Output the [x, y] coordinate of the center of the cell containing the given text.  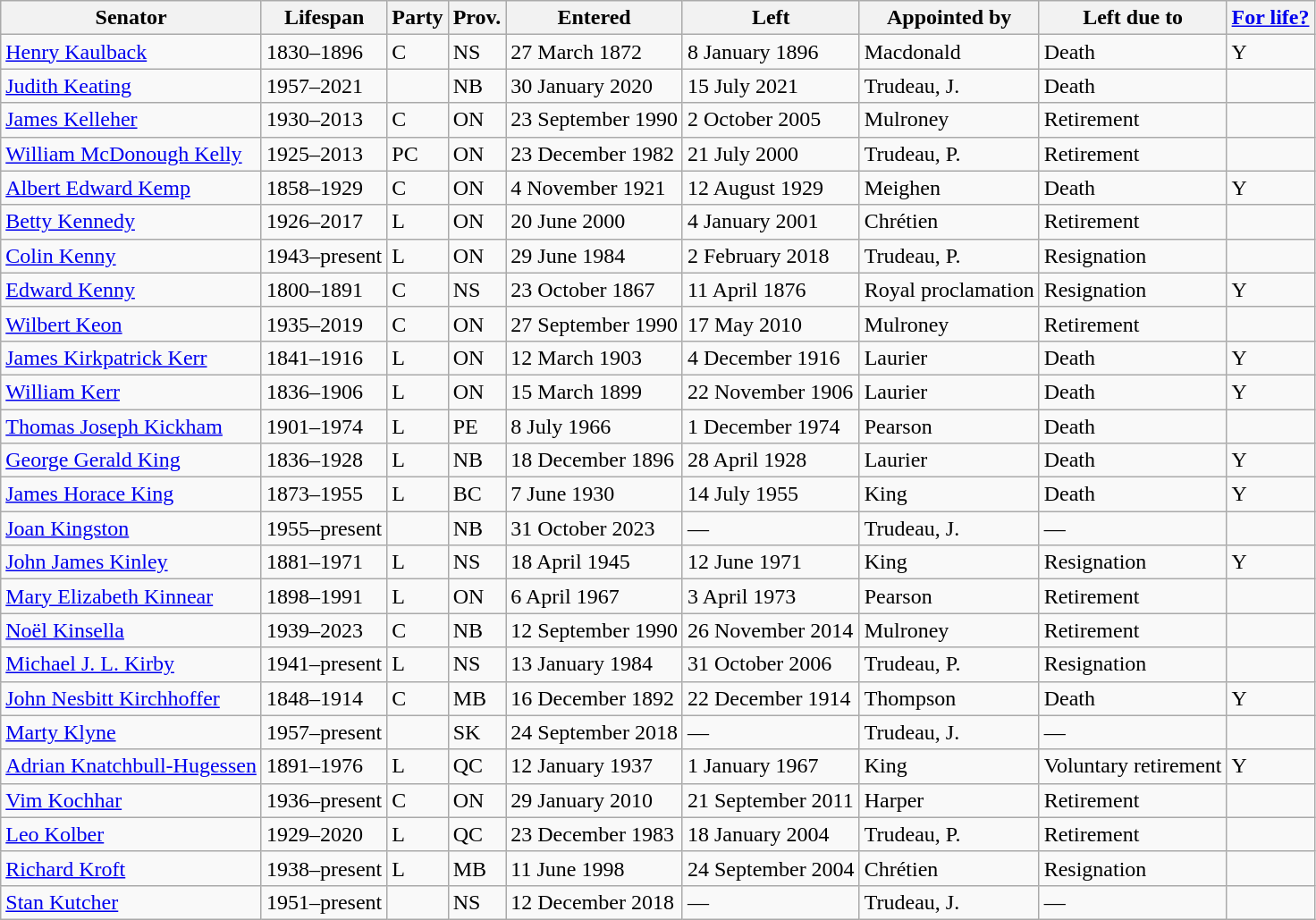
12 January 1937 [595, 766]
Judith Keating [131, 86]
23 October 1867 [595, 290]
12 December 2018 [595, 902]
1957–2021 [324, 86]
Left [771, 18]
21 September 2011 [771, 800]
27 September 1990 [595, 324]
27 March 1872 [595, 52]
James Kelleher [131, 120]
1881–1971 [324, 562]
31 October 2006 [771, 664]
3 April 1973 [771, 596]
1957–present [324, 732]
1800–1891 [324, 290]
17 May 2010 [771, 324]
23 September 1990 [595, 120]
7 June 1930 [595, 494]
15 July 2021 [771, 86]
1 January 1967 [771, 766]
Macdonald [949, 52]
BC [477, 494]
Wilbert Keon [131, 324]
Appointed by [949, 18]
1873–1955 [324, 494]
Leo Kolber [131, 834]
1936–present [324, 800]
23 December 1982 [595, 154]
13 January 1984 [595, 664]
PC [418, 154]
PE [477, 426]
18 December 1896 [595, 460]
James Horace King [131, 494]
1939–2023 [324, 630]
18 April 1945 [595, 562]
James Kirkpatrick Kerr [131, 358]
1955–present [324, 528]
SK [477, 732]
For life? [1270, 18]
Betty Kennedy [131, 222]
1841–1916 [324, 358]
John Nesbitt Kirchhoffer [131, 698]
William Kerr [131, 392]
6 April 1967 [595, 596]
1938–present [324, 868]
Adrian Knatchbull-Hugessen [131, 766]
8 January 1896 [771, 52]
14 July 1955 [771, 494]
12 June 1971 [771, 562]
1898–1991 [324, 596]
2 October 2005 [771, 120]
Voluntary retirement [1133, 766]
Vim Kochhar [131, 800]
Noël Kinsella [131, 630]
Party [418, 18]
29 June 1984 [595, 256]
Marty Klyne [131, 732]
John James Kinley [131, 562]
Thompson [949, 698]
1930–2013 [324, 120]
1926–2017 [324, 222]
Michael J. L. Kirby [131, 664]
18 January 2004 [771, 834]
1 December 1974 [771, 426]
4 December 1916 [771, 358]
Mary Elizabeth Kinnear [131, 596]
24 September 2004 [771, 868]
11 June 1998 [595, 868]
1836–1928 [324, 460]
12 September 1990 [595, 630]
Albert Edward Kemp [131, 188]
30 January 2020 [595, 86]
Stan Kutcher [131, 902]
1848–1914 [324, 698]
Lifespan [324, 18]
Henry Kaulback [131, 52]
1943–present [324, 256]
1941–present [324, 664]
Thomas Joseph Kickham [131, 426]
12 March 1903 [595, 358]
1951–present [324, 902]
Richard Kroft [131, 868]
31 October 2023 [595, 528]
1830–1896 [324, 52]
8 July 1966 [595, 426]
Senator [131, 18]
29 January 2010 [595, 800]
12 August 1929 [771, 188]
22 November 1906 [771, 392]
1925–2013 [324, 154]
4 January 2001 [771, 222]
1929–2020 [324, 834]
1935–2019 [324, 324]
28 April 1928 [771, 460]
Royal proclamation [949, 290]
1901–1974 [324, 426]
2 February 2018 [771, 256]
Entered [595, 18]
26 November 2014 [771, 630]
Joan Kingston [131, 528]
15 March 1899 [595, 392]
1836–1906 [324, 392]
1858–1929 [324, 188]
William McDonough Kelly [131, 154]
4 November 1921 [595, 188]
Colin Kenny [131, 256]
George Gerald King [131, 460]
24 September 2018 [595, 732]
1891–1976 [324, 766]
11 April 1876 [771, 290]
23 December 1983 [595, 834]
Meighen [949, 188]
16 December 1892 [595, 698]
22 December 1914 [771, 698]
20 June 2000 [595, 222]
Prov. [477, 18]
Edward Kenny [131, 290]
21 July 2000 [771, 154]
Harper [949, 800]
Left due to [1133, 18]
